Find where the given text appears and provide that cell's center as [X, Y] coordinate. 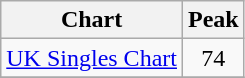
UK Singles Chart [92, 58]
Peak [213, 20]
Chart [92, 20]
74 [213, 58]
